Extract the [X, Y] coordinate from the center of the cell holding the provided text.  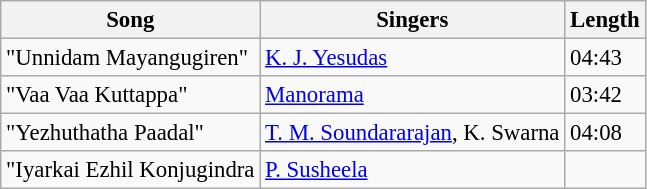
"Vaa Vaa Kuttappa" [130, 95]
03:42 [605, 95]
Manorama [412, 95]
K. J. Yesudas [412, 58]
"Yezhuthatha Paadal" [130, 133]
Singers [412, 20]
04:08 [605, 133]
Song [130, 20]
T. M. Soundararajan, K. Swarna [412, 133]
Length [605, 20]
P. Susheela [412, 170]
"Unnidam Mayangugiren" [130, 58]
04:43 [605, 58]
"Iyarkai Ezhil Konjugindra [130, 170]
